Extract the [x, y] coordinate from the center of the cell holding the provided text.  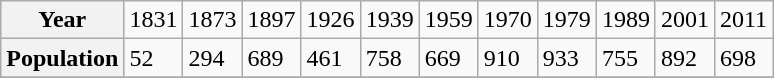
1939 [390, 20]
294 [212, 58]
52 [154, 58]
1873 [212, 20]
Population [62, 58]
461 [330, 58]
689 [272, 58]
910 [508, 58]
1897 [272, 20]
1970 [508, 20]
Year [62, 20]
758 [390, 58]
1926 [330, 20]
1831 [154, 20]
933 [566, 58]
698 [743, 58]
1979 [566, 20]
669 [448, 58]
892 [684, 58]
1989 [626, 20]
2011 [743, 20]
2001 [684, 20]
1959 [448, 20]
755 [626, 58]
